Detect which cell encompasses the target text, then output its (x, y) center coordinate. 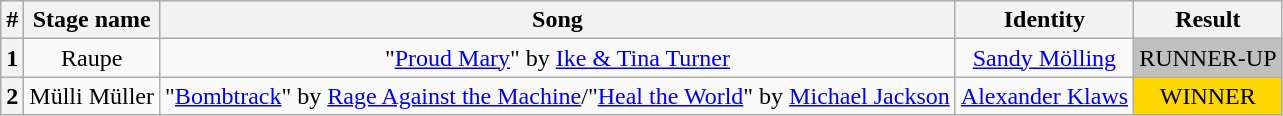
Alexander Klaws (1044, 96)
# (12, 20)
Sandy Mölling (1044, 58)
Mülli Müller (92, 96)
WINNER (1208, 96)
Stage name (92, 20)
Song (558, 20)
RUNNER-UP (1208, 58)
2 (12, 96)
Identity (1044, 20)
"Bombtrack" by Rage Against the Machine/"Heal the World" by Michael Jackson (558, 96)
1 (12, 58)
"Proud Mary" by Ike & Tina Turner (558, 58)
Result (1208, 20)
Raupe (92, 58)
